Pinpoint the cell where the given text exists, returning its (X, Y) midpoint coordinate. 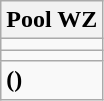
Pool WZ (52, 20)
() (52, 80)
